Extract the (X, Y) coordinate from the center of the cell holding the provided text.  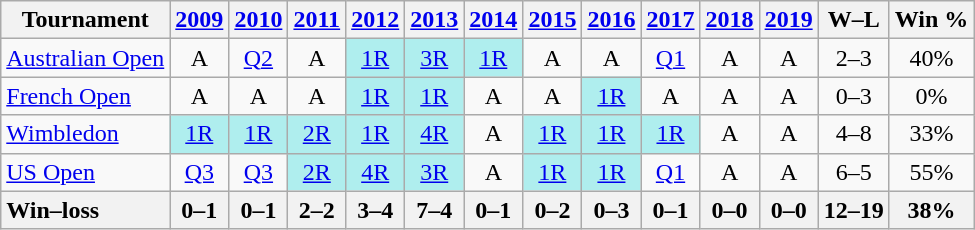
2016 (612, 20)
2018 (730, 20)
12–19 (854, 210)
0–2 (552, 210)
US Open (86, 172)
2014 (494, 20)
2009 (200, 20)
2013 (434, 20)
2–3 (854, 58)
2010 (258, 20)
Tournament (86, 20)
2011 (317, 20)
W–L (854, 20)
2015 (552, 20)
0% (932, 96)
4–8 (854, 134)
2–2 (317, 210)
French Open (86, 96)
2019 (788, 20)
Wimbledon (86, 134)
Australian Open (86, 58)
40% (932, 58)
33% (932, 134)
55% (932, 172)
2017 (670, 20)
6–5 (854, 172)
7–4 (434, 210)
Win % (932, 20)
Q2 (258, 58)
2012 (376, 20)
3–4 (376, 210)
38% (932, 210)
Win–loss (86, 210)
